Return [X, Y] of the center of cell containing provided text 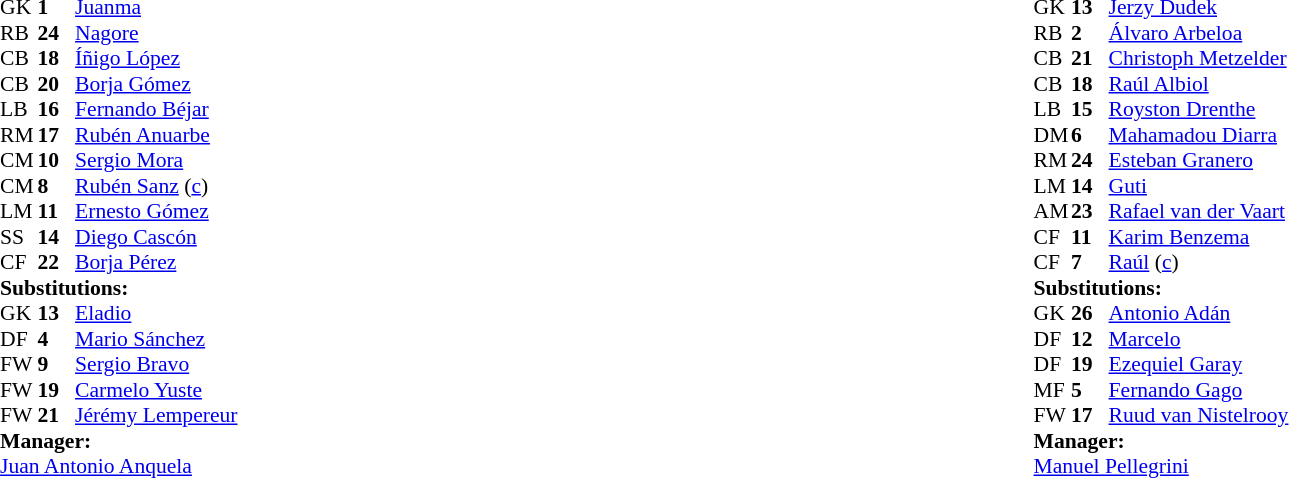
Rubén Anuarbe [156, 135]
2 [1090, 33]
Royston Drenthe [1199, 109]
16 [57, 109]
Christoph Metzelder [1199, 59]
DM [1053, 135]
26 [1090, 313]
Fernando Béjar [156, 109]
Mahamadou Diarra [1199, 135]
Karim Benzema [1199, 237]
Antonio Adán [1199, 313]
13 [57, 313]
Esteban Granero [1199, 161]
Raúl Albiol [1199, 84]
15 [1090, 109]
Ernesto Gómez [156, 211]
Rubén Sanz (c) [156, 186]
Diego Cascón [156, 237]
4 [57, 339]
SS [19, 237]
Íñigo López [156, 59]
12 [1090, 339]
Jérémy Lempereur [156, 415]
10 [57, 161]
6 [1090, 135]
Borja Gómez [156, 84]
Sergio Bravo [156, 365]
MF [1053, 390]
AM [1053, 211]
Nagore [156, 33]
Carmelo Yuste [156, 390]
Sergio Mora [156, 161]
22 [57, 263]
Mario Sánchez [156, 339]
20 [57, 84]
Álvaro Arbeloa [1199, 33]
5 [1090, 390]
Borja Pérez [156, 263]
Eladio [156, 313]
Ezequiel Garay [1199, 365]
Raúl (c) [1199, 263]
Ruud van Nistelrooy [1199, 415]
9 [57, 365]
Marcelo [1199, 339]
Fernando Gago [1199, 390]
23 [1090, 211]
7 [1090, 263]
Rafael van der Vaart [1199, 211]
Guti [1199, 186]
8 [57, 186]
